Output the (X, Y) coordinate of the center of the cell containing the given text.  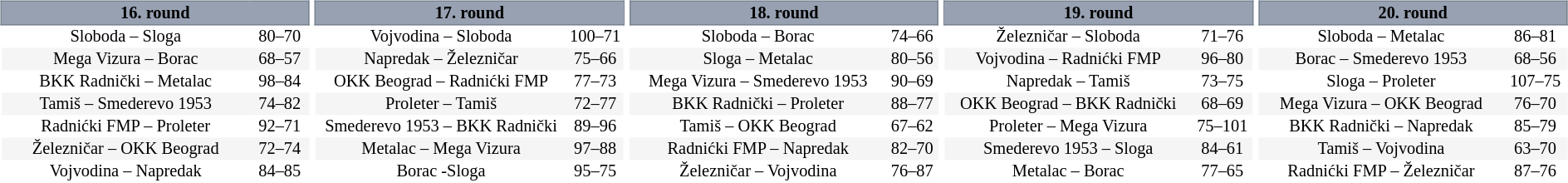
OKK Beograd – Radnićki FMP (441, 82)
82–70 (912, 150)
96–80 (1223, 60)
77–73 (595, 82)
68–69 (1223, 105)
18. round (784, 12)
Sloga – Metalac (757, 60)
Proleter – Mega Vizura (1068, 126)
73–75 (1223, 82)
63–70 (1535, 150)
89–96 (595, 126)
71–76 (1223, 37)
Mega Vizura – Borac (125, 60)
Sloboda – Metalac (1382, 37)
76–70 (1535, 105)
77–65 (1223, 171)
74–66 (912, 37)
Sloboda – Borac (757, 37)
88–77 (912, 105)
72–74 (279, 150)
BKK Radnički – Proleter (757, 105)
Borac -Sloga (441, 171)
Vojvodina – Sloboda (441, 37)
Metalac – Mega Vizura (441, 150)
95–75 (595, 171)
Vojvodina – Napredak (125, 171)
Sloga – Proleter (1382, 82)
97–88 (595, 150)
Železničar – Vojvodina (757, 171)
90–69 (912, 82)
Proleter – Tamiš (441, 105)
80–56 (912, 60)
Metalac – Borac (1068, 171)
68–57 (279, 60)
Smederevo 1953 – Sloga (1068, 150)
Radnićki FMP – Železničar (1382, 171)
16. round (154, 12)
19. round (1098, 12)
OKK Beograd – BKK Radnički (1068, 105)
75–101 (1223, 126)
68–56 (1535, 60)
84–85 (279, 171)
74–82 (279, 105)
Železničar – OKK Beograd (125, 150)
67–62 (912, 126)
75–66 (595, 60)
Radnićki FMP – Proleter (125, 126)
Železničar – Sloboda (1068, 37)
85–79 (1535, 126)
98–84 (279, 82)
107–75 (1535, 82)
84–61 (1223, 150)
87–76 (1535, 171)
Radnićki FMP – Napredak (757, 150)
Smederevo 1953 – BKK Radnički (441, 126)
72–77 (595, 105)
92–71 (279, 126)
Tamiš – OKK Beograd (757, 126)
86–81 (1535, 37)
Tamiš – Vojvodina (1382, 150)
Napredak – Železničar (441, 60)
17. round (470, 12)
76–87 (912, 171)
100–71 (595, 37)
80–70 (279, 37)
BKK Radnički – Metalac (125, 82)
Napredak – Tamiš (1068, 82)
Sloboda – Sloga (125, 37)
Borac – Smederevo 1953 (1382, 60)
Tamiš – Smederevo 1953 (125, 105)
Mega Vizura – Smederevo 1953 (757, 82)
BKK Radnički – Napredak (1382, 126)
Vojvodina – Radnićki FMP (1068, 60)
20. round (1414, 12)
Mega Vizura – OKK Beograd (1382, 105)
